Find where the given text appears and provide that cell's center as [X, Y] coordinate. 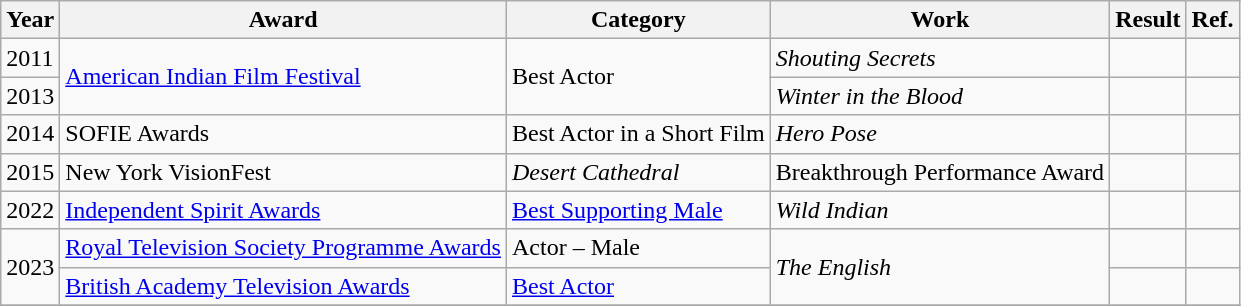
Shouting Secrets [940, 58]
Ref. [1212, 20]
Wild Indian [940, 210]
Breakthrough Performance Award [940, 172]
Category [638, 20]
SOFIE Awards [284, 134]
Desert Cathedral [638, 172]
Award [284, 20]
Hero Pose [940, 134]
British Academy Television Awards [284, 286]
2022 [30, 210]
Best Supporting Male [638, 210]
American Indian Film Festival [284, 77]
New York VisionFest [284, 172]
Winter in the Blood [940, 96]
2014 [30, 134]
Work [940, 20]
Best Actor in a Short Film [638, 134]
2011 [30, 58]
2023 [30, 267]
Actor – Male [638, 248]
Independent Spirit Awards [284, 210]
Royal Television Society Programme Awards [284, 248]
Result [1148, 20]
Year [30, 20]
The English [940, 267]
2013 [30, 96]
2015 [30, 172]
